Output the [X, Y] coordinate of the center of the cell containing the given text.  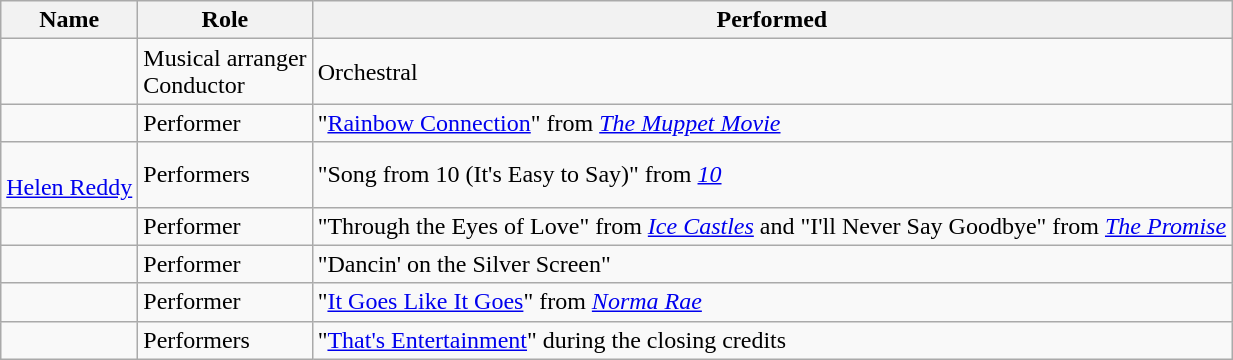
Role [225, 20]
Orchestral [772, 72]
Helen Reddy [70, 174]
Musical arrangerConductor [225, 72]
"Through the Eyes of Love" from Ice Castles and "I'll Never Say Goodbye" from The Promise [772, 226]
"That's Entertainment" during the closing credits [772, 340]
"Rainbow Connection" from The Muppet Movie [772, 123]
"Song from 10 (It's Easy to Say)" from 10 [772, 174]
"It Goes Like It Goes" from Norma Rae [772, 302]
Name [70, 20]
"Dancin' on the Silver Screen" [772, 264]
Performed [772, 20]
